Provide the (X, Y) coordinate of the cell's center where the given text is located.  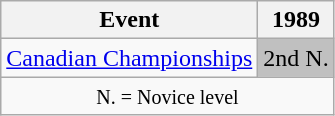
Canadian Championships (130, 58)
2nd N. (296, 58)
Event (130, 20)
1989 (296, 20)
N. = Novice level (168, 96)
